Pinpoint the cell where the given text exists, returning its [x, y] midpoint coordinate. 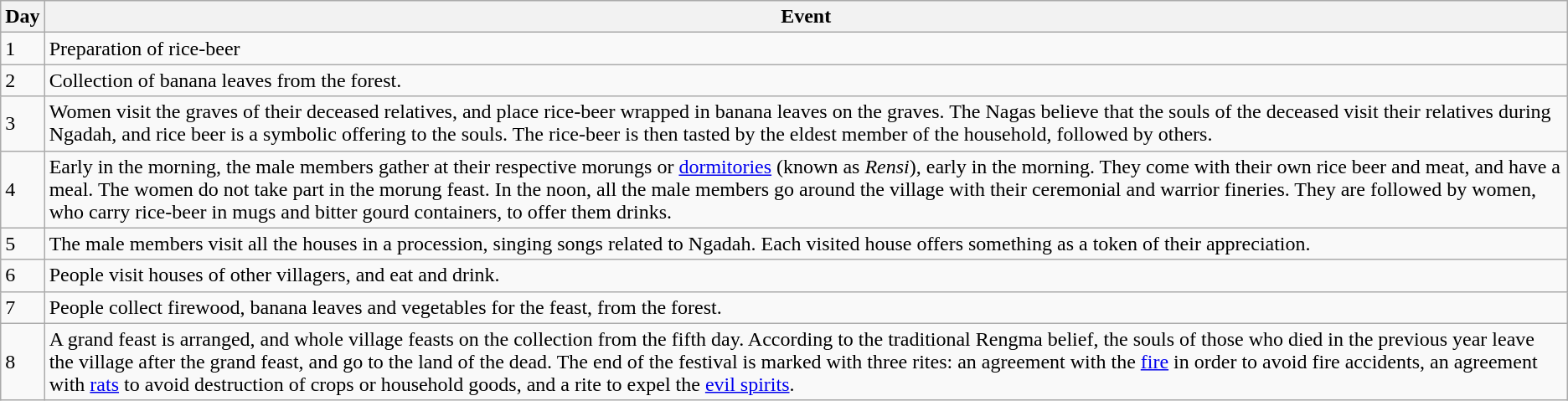
2 [23, 80]
Collection of banana leaves from the forest. [806, 80]
8 [23, 362]
5 [23, 244]
Event [806, 17]
People visit houses of other villagers, and eat and drink. [806, 275]
Preparation of rice-beer [806, 49]
6 [23, 275]
3 [23, 124]
1 [23, 49]
4 [23, 189]
Day [23, 17]
7 [23, 307]
People collect firewood, banana leaves and vegetables for the feast, from the forest. [806, 307]
